Capture the cell that displays the provided text and extract its [x, y] central coordinate. 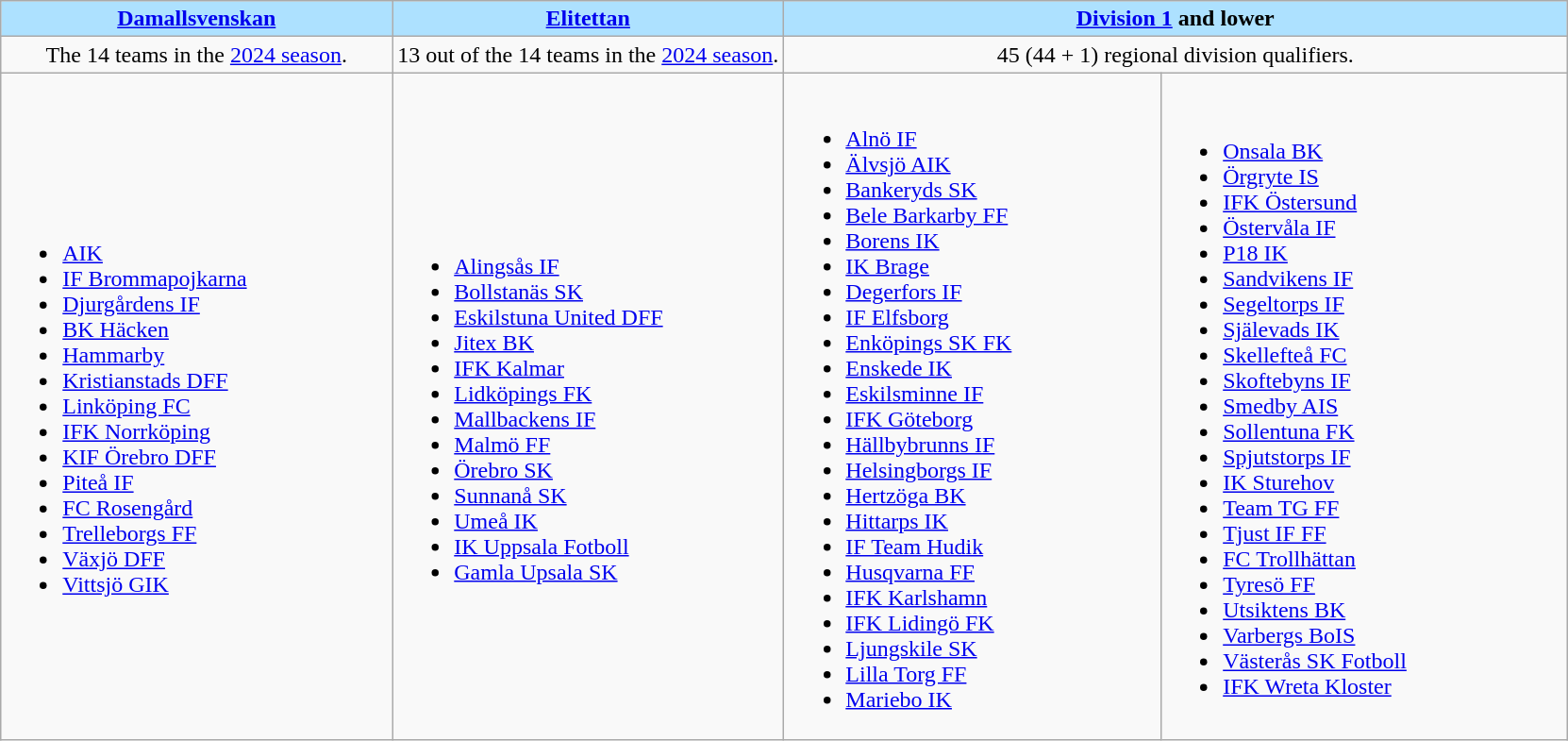
Damallsvenskan [196, 19]
Division 1 and lower [1176, 19]
Elitettan [589, 19]
45 (44 + 1) regional division qualifiers. [1176, 55]
The 14 teams in the 2024 season. [196, 55]
13 out of the 14 teams in the 2024 season. [589, 55]
